Output the (x, y) coordinate of the center of the cell containing the given text.  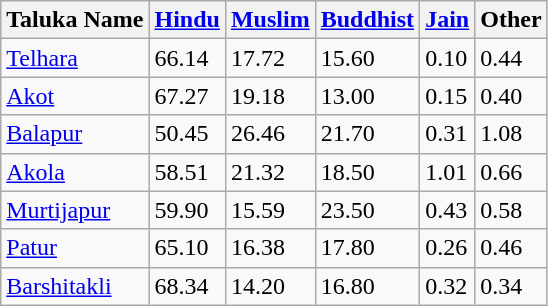
19.18 (270, 96)
59.90 (187, 210)
0.66 (511, 172)
Barshitakli (75, 286)
58.51 (187, 172)
23.50 (367, 210)
0.44 (511, 58)
Patur (75, 248)
Akot (75, 96)
Akola (75, 172)
0.32 (448, 286)
Muslim (270, 20)
Murtijapur (75, 210)
Hindu (187, 20)
0.46 (511, 248)
Jain (448, 20)
Balapur (75, 134)
0.15 (448, 96)
16.80 (367, 286)
0.34 (511, 286)
Taluka Name (75, 20)
0.10 (448, 58)
15.60 (367, 58)
0.31 (448, 134)
21.70 (367, 134)
16.38 (270, 248)
21.32 (270, 172)
0.26 (448, 248)
26.46 (270, 134)
67.27 (187, 96)
Other (511, 20)
66.14 (187, 58)
17.80 (367, 248)
1.08 (511, 134)
13.00 (367, 96)
Telhara (75, 58)
68.34 (187, 286)
17.72 (270, 58)
0.43 (448, 210)
0.58 (511, 210)
14.20 (270, 286)
15.59 (270, 210)
50.45 (187, 134)
65.10 (187, 248)
18.50 (367, 172)
1.01 (448, 172)
Buddhist (367, 20)
0.40 (511, 96)
